Extract the [X, Y] coordinate from the center of the cell holding the provided text.  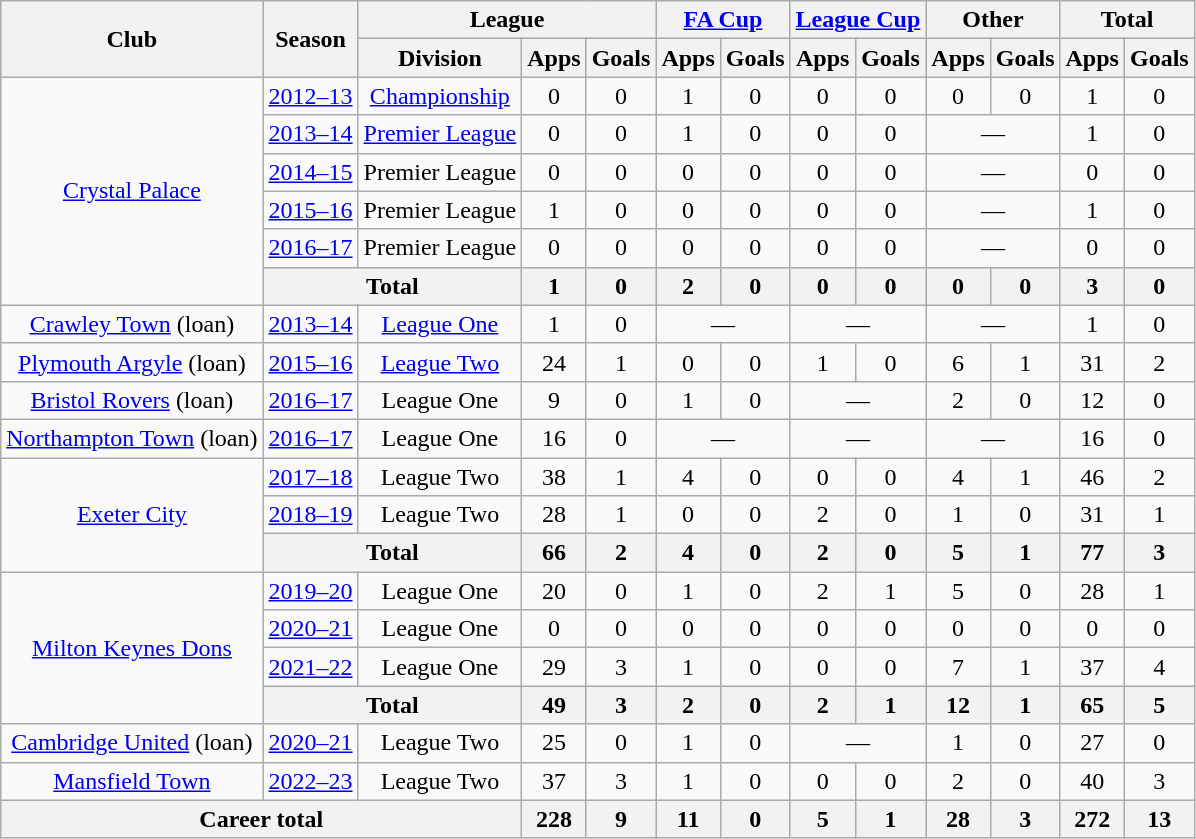
FA Cup [723, 20]
2014–15 [310, 172]
13 [1159, 819]
Milton Keynes Dons [132, 648]
Season [310, 39]
66 [554, 553]
2018–19 [310, 515]
25 [554, 743]
Club [132, 39]
77 [1092, 553]
20 [554, 591]
6 [958, 362]
2021–22 [310, 667]
46 [1092, 477]
Crystal Palace [132, 191]
2022–23 [310, 781]
Division [440, 58]
65 [1092, 705]
League [507, 20]
7 [958, 667]
27 [1092, 743]
38 [554, 477]
Plymouth Argyle (loan) [132, 362]
Crawley Town (loan) [132, 324]
2017–18 [310, 477]
228 [554, 819]
272 [1092, 819]
Exeter City [132, 515]
Northampton Town (loan) [132, 438]
Other [993, 20]
League Cup [858, 20]
Cambridge United (loan) [132, 743]
Career total [262, 819]
40 [1092, 781]
2019–20 [310, 591]
24 [554, 362]
49 [554, 705]
Bristol Rovers (loan) [132, 400]
Championship [440, 96]
29 [554, 667]
2012–13 [310, 96]
Mansfield Town [132, 781]
11 [688, 819]
